Extract the [X, Y] coordinate from the center of the cell holding the provided text.  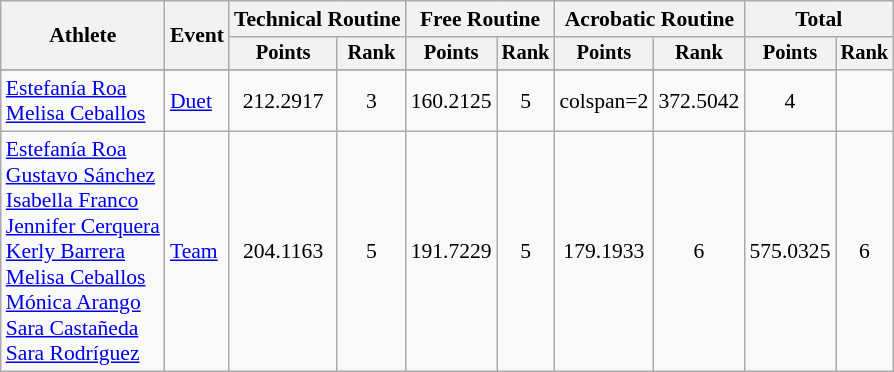
372.5042 [698, 100]
Event [197, 36]
Acrobatic Routine [649, 19]
179.1933 [604, 252]
Athlete [83, 36]
Duet [197, 100]
Team [197, 252]
Free Routine [480, 19]
212.2917 [283, 100]
160.2125 [452, 100]
Estefanía RoaGustavo SánchezIsabella FrancoJennifer CerqueraKerly BarreraMelisa CeballosMónica ArangoSara CastañedaSara Rodríguez [83, 252]
575.0325 [790, 252]
204.1163 [283, 252]
Estefanía RoaMelisa Ceballos [83, 100]
191.7229 [452, 252]
4 [790, 100]
3 [371, 100]
Total [818, 19]
Technical Routine [318, 19]
colspan=2 [604, 100]
